For the text-containing cell, return its midpoint in [X, Y] coordinate format. 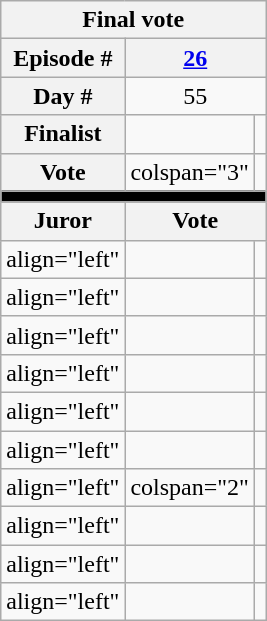
Final vote [134, 20]
Episode # [63, 58]
Juror [63, 221]
26 [196, 58]
Finalist [63, 134]
Day # [63, 96]
colspan="3" [190, 172]
55 [196, 96]
colspan="2" [190, 488]
